For the text-containing cell, return its midpoint in [x, y] coordinate format. 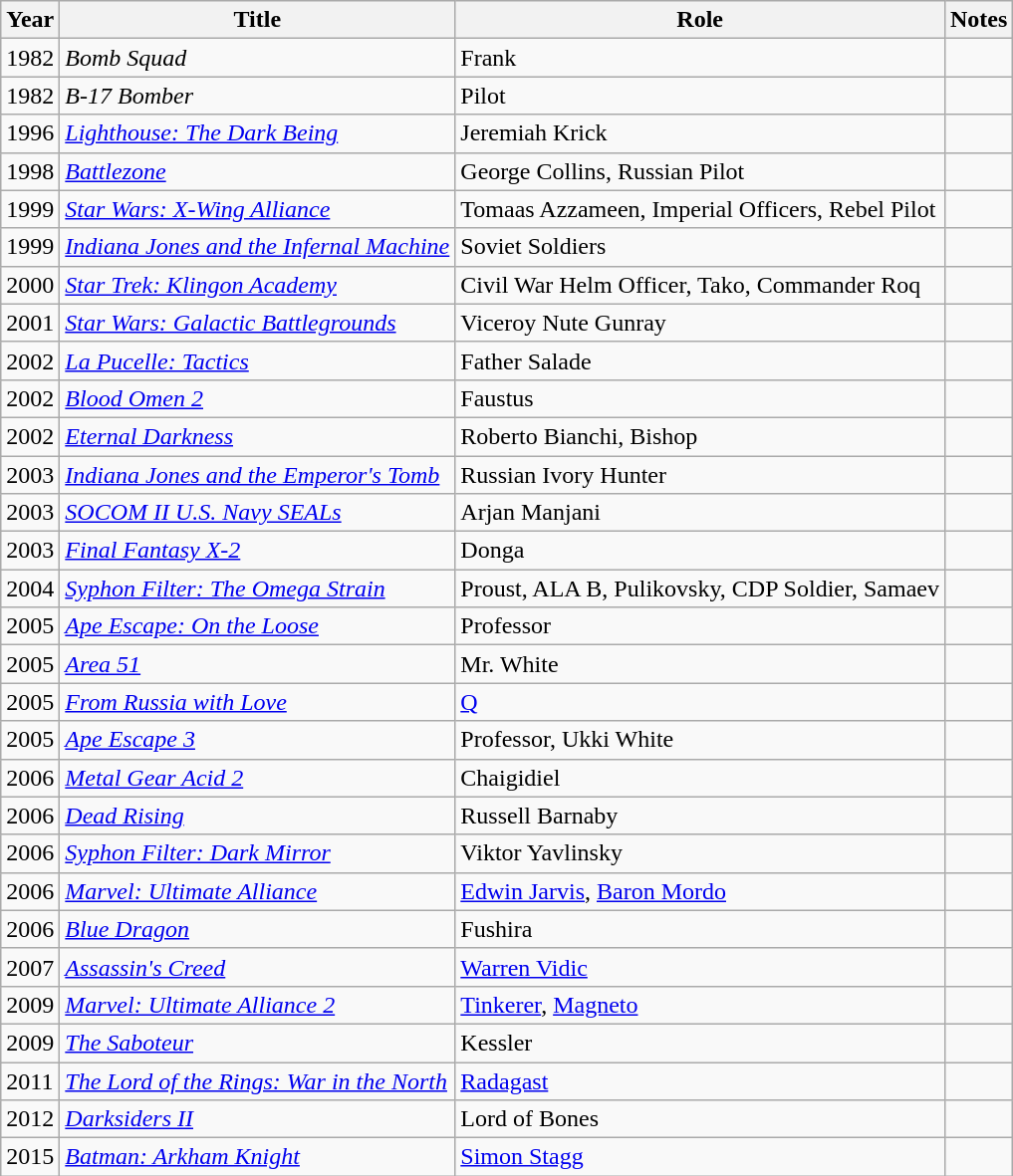
2007 [30, 967]
Battlezone [257, 171]
2015 [30, 1157]
La Pucelle: Tactics [257, 360]
Star Wars: X-Wing Alliance [257, 209]
Civil War Helm Officer, Tako, Commander Roq [700, 285]
Russian Ivory Hunter [700, 475]
Proust, ALA B, Pulikovsky, CDP Soldier, Samaev [700, 588]
2004 [30, 588]
The Lord of the Rings: War in the North [257, 1080]
The Saboteur [257, 1043]
Marvel: Ultimate Alliance 2 [257, 1005]
Final Fantasy X-2 [257, 551]
Chaigidiel [700, 778]
Syphon Filter: Dark Mirror [257, 853]
Frank [700, 58]
Metal Gear Acid 2 [257, 778]
Notes [978, 20]
B-17 Bomber [257, 96]
Fushira [700, 929]
Star Trek: Klingon Academy [257, 285]
Father Salade [700, 360]
Star Wars: Galactic Battlegrounds [257, 323]
Lord of Bones [700, 1119]
Warren Vidic [700, 967]
2012 [30, 1119]
Tomaas Azzameen, Imperial Officers, Rebel Pilot [700, 209]
Mr. White [700, 664]
Dead Rising [257, 816]
Professor [700, 626]
Assassin's Creed [257, 967]
Radagast [700, 1080]
Indiana Jones and the Infernal Machine [257, 247]
Ape Escape 3 [257, 740]
Area 51 [257, 664]
Tinkerer, Magneto [700, 1005]
Edwin Jarvis, Baron Mordo [700, 891]
Batman: Arkham Knight [257, 1157]
Russell Barnaby [700, 816]
Faustus [700, 398]
Donga [700, 551]
SOCOM II U.S. Navy SEALs [257, 513]
Arjan Manjani [700, 513]
Bomb Squad [257, 58]
George Collins, Russian Pilot [700, 171]
Darksiders II [257, 1119]
2001 [30, 323]
Pilot [700, 96]
1996 [30, 133]
Jeremiah Krick [700, 133]
Viceroy Nute Gunray [700, 323]
Title [257, 20]
Ape Escape: On the Loose [257, 626]
Q [700, 702]
From Russia with Love [257, 702]
Blood Omen 2 [257, 398]
Soviet Soldiers [700, 247]
Professor, Ukki White [700, 740]
Kessler [700, 1043]
Viktor Yavlinsky [700, 853]
2000 [30, 285]
Year [30, 20]
Roberto Bianchi, Bishop [700, 436]
Role [700, 20]
Syphon Filter: The Omega Strain [257, 588]
Simon Stagg [700, 1157]
Indiana Jones and the Emperor's Tomb [257, 475]
Marvel: Ultimate Alliance [257, 891]
Blue Dragon [257, 929]
2011 [30, 1080]
Eternal Darkness [257, 436]
1998 [30, 171]
Lighthouse: The Dark Being [257, 133]
